Detect which cell encompasses the target text, then output its (x, y) center coordinate. 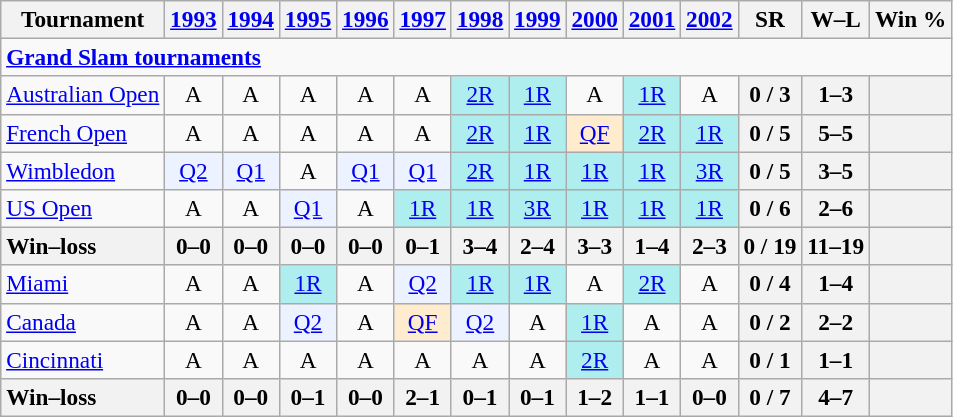
4–7 (836, 397)
3–3 (594, 246)
1–3 (836, 95)
2–2 (836, 322)
Australian Open (83, 95)
5–5 (836, 133)
0 / 4 (770, 284)
2002 (710, 19)
Canada (83, 322)
0 / 1 (770, 359)
1993 (194, 19)
2000 (594, 19)
3–5 (836, 170)
0 / 3 (770, 95)
2–6 (836, 208)
1997 (422, 19)
0 / 19 (770, 246)
1994 (250, 19)
2–1 (422, 397)
0 / 7 (770, 397)
2001 (652, 19)
Grand Slam tournaments (476, 57)
3–4 (480, 246)
0 / 6 (770, 208)
French Open (83, 133)
1–2 (594, 397)
1999 (538, 19)
US Open (83, 208)
Tournament (83, 19)
Win % (910, 19)
11–19 (836, 246)
Wimbledon (83, 170)
1995 (308, 19)
Cincinnati (83, 359)
1996 (366, 19)
SR (770, 19)
Miami (83, 284)
W–L (836, 19)
1998 (480, 19)
2–3 (710, 246)
2–4 (538, 246)
0 / 2 (770, 322)
